Determine the (x, y) coordinate at the center of the cell enclosing the given text.  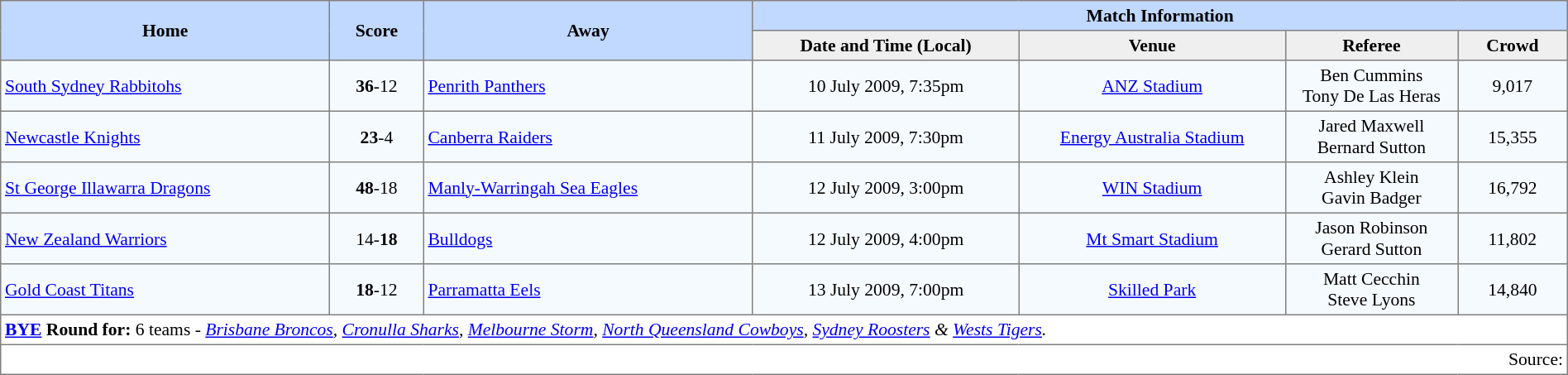
Ashley KleinGavin Badger (1371, 188)
Matt CecchinSteve Lyons (1371, 290)
48-18 (377, 188)
Crowd (1513, 46)
Parramatta Eels (588, 290)
BYE Round for: 6 teams - Brisbane Broncos, Cronulla Sharks, Melbourne Storm, North Queensland Cowboys, Sydney Roosters & Wests Tigers. (784, 329)
10 July 2009, 7:35pm (886, 86)
23-4 (377, 137)
Venue (1152, 46)
12 July 2009, 3:00pm (886, 188)
St George Illawarra Dragons (165, 188)
Canberra Raiders (588, 137)
36-12 (377, 86)
14,840 (1513, 290)
Bulldogs (588, 238)
Referee (1371, 46)
Newcastle Knights (165, 137)
Home (165, 31)
South Sydney Rabbitohs (165, 86)
New Zealand Warriors (165, 238)
WIN Stadium (1152, 188)
15,355 (1513, 137)
Date and Time (Local) (886, 46)
Mt Smart Stadium (1152, 238)
Ben CumminsTony De Las Heras (1371, 86)
Energy Australia Stadium (1152, 137)
Source: (784, 359)
11,802 (1513, 238)
ANZ Stadium (1152, 86)
13 July 2009, 7:00pm (886, 290)
Away (588, 31)
Jared MaxwellBernard Sutton (1371, 137)
Match Information (1159, 16)
Gold Coast Titans (165, 290)
Jason RobinsonGerard Sutton (1371, 238)
Score (377, 31)
11 July 2009, 7:30pm (886, 137)
Manly-Warringah Sea Eagles (588, 188)
12 July 2009, 4:00pm (886, 238)
Skilled Park (1152, 290)
14-18 (377, 238)
18-12 (377, 290)
Penrith Panthers (588, 86)
9,017 (1513, 86)
16,792 (1513, 188)
